Find where the given text appears and provide that cell's center as (X, Y) coordinate. 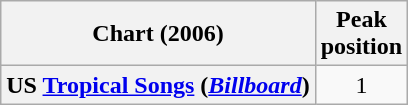
1 (361, 85)
Peakposition (361, 34)
US Tropical Songs (Billboard) (158, 85)
Chart (2006) (158, 34)
